Search for the cell housing the specified text and yield its (X, Y) center coordinate. 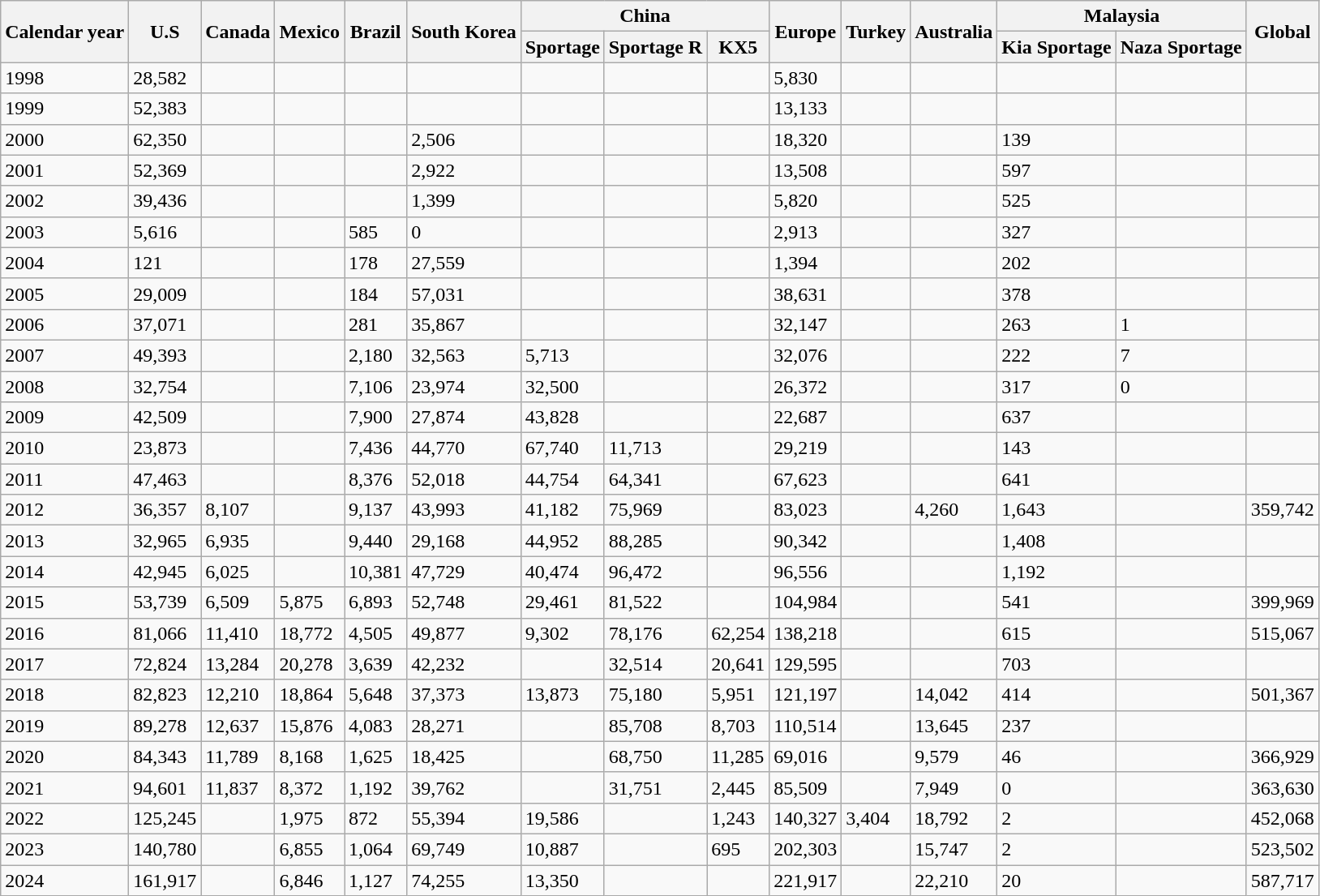
38,631 (806, 294)
85,708 (655, 726)
32,563 (464, 355)
6,855 (310, 849)
52,018 (464, 479)
12,210 (238, 695)
47,463 (165, 479)
U.S (165, 32)
Australia (954, 32)
41,182 (563, 510)
2011 (65, 479)
Europe (806, 32)
11,713 (655, 448)
14,042 (954, 695)
64,341 (655, 479)
695 (738, 849)
35,867 (464, 324)
26,372 (806, 387)
597 (1056, 170)
11,410 (238, 633)
585 (376, 232)
6,846 (310, 880)
872 (376, 818)
29,009 (165, 294)
47,729 (464, 572)
13,284 (238, 664)
1,127 (376, 880)
222 (1056, 355)
3,639 (376, 664)
31,751 (655, 787)
19,586 (563, 818)
7,900 (376, 418)
9,440 (376, 541)
11,789 (238, 757)
5,616 (165, 232)
42,945 (165, 572)
221,917 (806, 880)
89,278 (165, 726)
9,137 (376, 510)
378 (1056, 294)
138,218 (806, 633)
515,067 (1283, 633)
2,506 (464, 139)
11,285 (738, 757)
139 (1056, 139)
13,508 (806, 170)
Brazil (376, 32)
2013 (65, 541)
74,255 (464, 880)
96,556 (806, 572)
37,373 (464, 695)
2002 (65, 201)
72,824 (165, 664)
2003 (65, 232)
8,376 (376, 479)
2016 (65, 633)
75,969 (655, 510)
2018 (65, 695)
4,083 (376, 726)
615 (1056, 633)
81,522 (655, 602)
43,993 (464, 510)
587,717 (1283, 880)
China (645, 16)
KX5 (738, 47)
178 (376, 263)
2001 (65, 170)
140,780 (165, 849)
202 (1056, 263)
62,254 (738, 633)
2007 (65, 355)
94,601 (165, 787)
2024 (65, 880)
32,514 (655, 664)
Turkey (876, 32)
452,068 (1283, 818)
4,505 (376, 633)
42,232 (464, 664)
37,071 (165, 324)
7,106 (376, 387)
8,168 (310, 757)
52,369 (165, 170)
237 (1056, 726)
2,922 (464, 170)
327 (1056, 232)
161,917 (165, 880)
2,913 (806, 232)
2,180 (376, 355)
75,180 (655, 695)
363,630 (1283, 787)
23,873 (165, 448)
85,509 (806, 787)
83,023 (806, 510)
2005 (65, 294)
South Korea (464, 32)
23,974 (464, 387)
703 (1056, 664)
2022 (65, 818)
78,176 (655, 633)
57,031 (464, 294)
69,749 (464, 849)
96,472 (655, 572)
399,969 (1283, 602)
1999 (65, 109)
143 (1056, 448)
39,762 (464, 787)
5,713 (563, 355)
5,820 (806, 201)
28,582 (165, 78)
140,327 (806, 818)
Global (1283, 32)
637 (1056, 418)
7 (1181, 355)
2020 (65, 757)
28,271 (464, 726)
5,830 (806, 78)
9,302 (563, 633)
20 (1056, 880)
2004 (65, 263)
2021 (65, 787)
2,445 (738, 787)
1998 (65, 78)
6,893 (376, 602)
1,408 (1056, 541)
6,935 (238, 541)
29,219 (806, 448)
32,500 (563, 387)
69,016 (806, 757)
202,303 (806, 849)
84,343 (165, 757)
125,245 (165, 818)
46 (1056, 757)
2015 (65, 602)
29,461 (563, 602)
22,687 (806, 418)
5,648 (376, 695)
2006 (65, 324)
32,754 (165, 387)
9,579 (954, 757)
36,357 (165, 510)
27,874 (464, 418)
32,076 (806, 355)
8,703 (738, 726)
525 (1056, 201)
20,641 (738, 664)
Naza Sportage (1181, 47)
1,243 (738, 818)
13,645 (954, 726)
4,260 (954, 510)
29,168 (464, 541)
44,770 (464, 448)
2009 (65, 418)
Calendar year (65, 32)
366,929 (1283, 757)
541 (1056, 602)
39,436 (165, 201)
18,425 (464, 757)
53,739 (165, 602)
15,876 (310, 726)
5,951 (738, 695)
81,066 (165, 633)
88,285 (655, 541)
2017 (65, 664)
8,107 (238, 510)
18,864 (310, 695)
2023 (65, 849)
641 (1056, 479)
263 (1056, 324)
6,025 (238, 572)
13,133 (806, 109)
10,381 (376, 572)
15,747 (954, 849)
27,559 (464, 263)
43,828 (563, 418)
2008 (65, 387)
414 (1056, 695)
Sportage R (655, 47)
67,740 (563, 448)
Kia Sportage (1056, 47)
12,637 (238, 726)
7,949 (954, 787)
2014 (65, 572)
13,873 (563, 695)
3,404 (876, 818)
104,984 (806, 602)
Sportage (563, 47)
281 (376, 324)
2019 (65, 726)
8,372 (310, 787)
1,975 (310, 818)
82,823 (165, 695)
22,210 (954, 880)
2010 (65, 448)
1,399 (464, 201)
129,595 (806, 664)
121,197 (806, 695)
501,367 (1283, 695)
1 (1181, 324)
42,509 (165, 418)
32,147 (806, 324)
Mexico (310, 32)
110,514 (806, 726)
1,625 (376, 757)
7,436 (376, 448)
359,742 (1283, 510)
2012 (65, 510)
55,394 (464, 818)
32,965 (165, 541)
52,748 (464, 602)
18,772 (310, 633)
1,643 (1056, 510)
1,064 (376, 849)
62,350 (165, 139)
6,509 (238, 602)
44,952 (563, 541)
184 (376, 294)
20,278 (310, 664)
2000 (65, 139)
49,877 (464, 633)
44,754 (563, 479)
68,750 (655, 757)
121 (165, 263)
Canada (238, 32)
11,837 (238, 787)
18,792 (954, 818)
Malaysia (1122, 16)
49,393 (165, 355)
90,342 (806, 541)
13,350 (563, 880)
10,887 (563, 849)
18,320 (806, 139)
40,474 (563, 572)
523,502 (1283, 849)
52,383 (165, 109)
1,394 (806, 263)
5,875 (310, 602)
317 (1056, 387)
67,623 (806, 479)
